For the text-containing cell, return its midpoint in [X, Y] coordinate format. 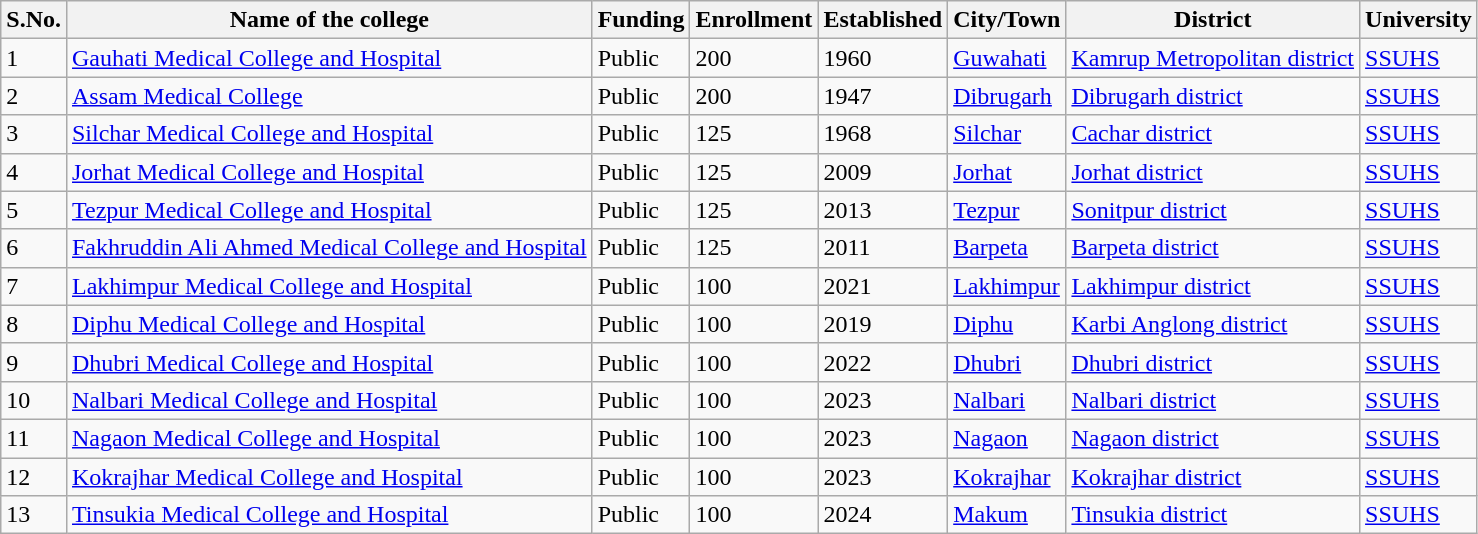
Nagaon Medical College and Hospital [329, 438]
Nagaon [1007, 438]
Lakhimpur Medical College and Hospital [329, 286]
Kokrajhar [1007, 477]
Kokrajhar Medical College and Hospital [329, 477]
Diphu Medical College and Hospital [329, 324]
5 [34, 210]
Diphu [1007, 324]
Tezpur Medical College and Hospital [329, 210]
Kokrajhar district [1213, 477]
3 [34, 134]
Barpeta [1007, 248]
2024 [883, 515]
Tinsukia district [1213, 515]
University [1419, 20]
Nalbari [1007, 400]
City/Town [1007, 20]
Silchar Medical College and Hospital [329, 134]
10 [34, 400]
9 [34, 362]
Nagaon district [1213, 438]
Makum [1007, 515]
1960 [883, 58]
2019 [883, 324]
S.No. [34, 20]
6 [34, 248]
2022 [883, 362]
2021 [883, 286]
2013 [883, 210]
2 [34, 96]
Dibrugarh district [1213, 96]
Lakhimpur [1007, 286]
8 [34, 324]
7 [34, 286]
Lakhimpur district [1213, 286]
Jorhat district [1213, 172]
2011 [883, 248]
2009 [883, 172]
Enrollment [754, 20]
Dhubri district [1213, 362]
Gauhati Medical College and Hospital [329, 58]
1947 [883, 96]
13 [34, 515]
Tezpur [1007, 210]
Cachar district [1213, 134]
Fakhruddin Ali Ahmed Medical College and Hospital [329, 248]
Kamrup Metropolitan district [1213, 58]
Assam Medical College [329, 96]
District [1213, 20]
Karbi Anglong district [1213, 324]
1968 [883, 134]
11 [34, 438]
Nalbari Medical College and Hospital [329, 400]
Guwahati [1007, 58]
Established [883, 20]
Funding [641, 20]
Dibrugarh [1007, 96]
Barpeta district [1213, 248]
Sonitpur district [1213, 210]
Dhubri Medical College and Hospital [329, 362]
Dhubri [1007, 362]
1 [34, 58]
Jorhat Medical College and Hospital [329, 172]
Tinsukia Medical College and Hospital [329, 515]
Nalbari district [1213, 400]
4 [34, 172]
Silchar [1007, 134]
Jorhat [1007, 172]
12 [34, 477]
Name of the college [329, 20]
